Output the (x, y) coordinate of the center of the cell containing the given text.  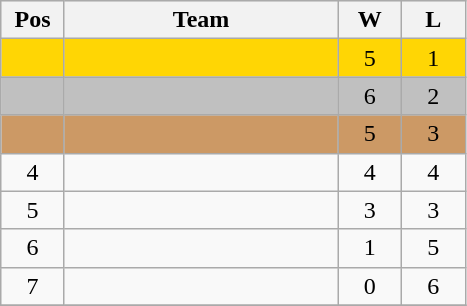
2 (433, 96)
Team (201, 20)
7 (33, 286)
L (433, 20)
W (370, 20)
0 (370, 286)
Pos (33, 20)
